Capture the cell that displays the provided text and extract its (x, y) central coordinate. 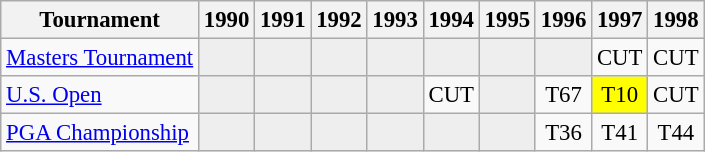
1995 (507, 20)
Tournament (100, 20)
1998 (676, 20)
1991 (283, 20)
1994 (451, 20)
T44 (676, 133)
1993 (395, 20)
T36 (563, 133)
Masters Tournament (100, 58)
1990 (227, 20)
1996 (563, 20)
U.S. Open (100, 95)
PGA Championship (100, 133)
1997 (620, 20)
T10 (620, 95)
T41 (620, 133)
T67 (563, 95)
1992 (339, 20)
